Identify which cell holds the provided text, then report its [X, Y] central coordinate. 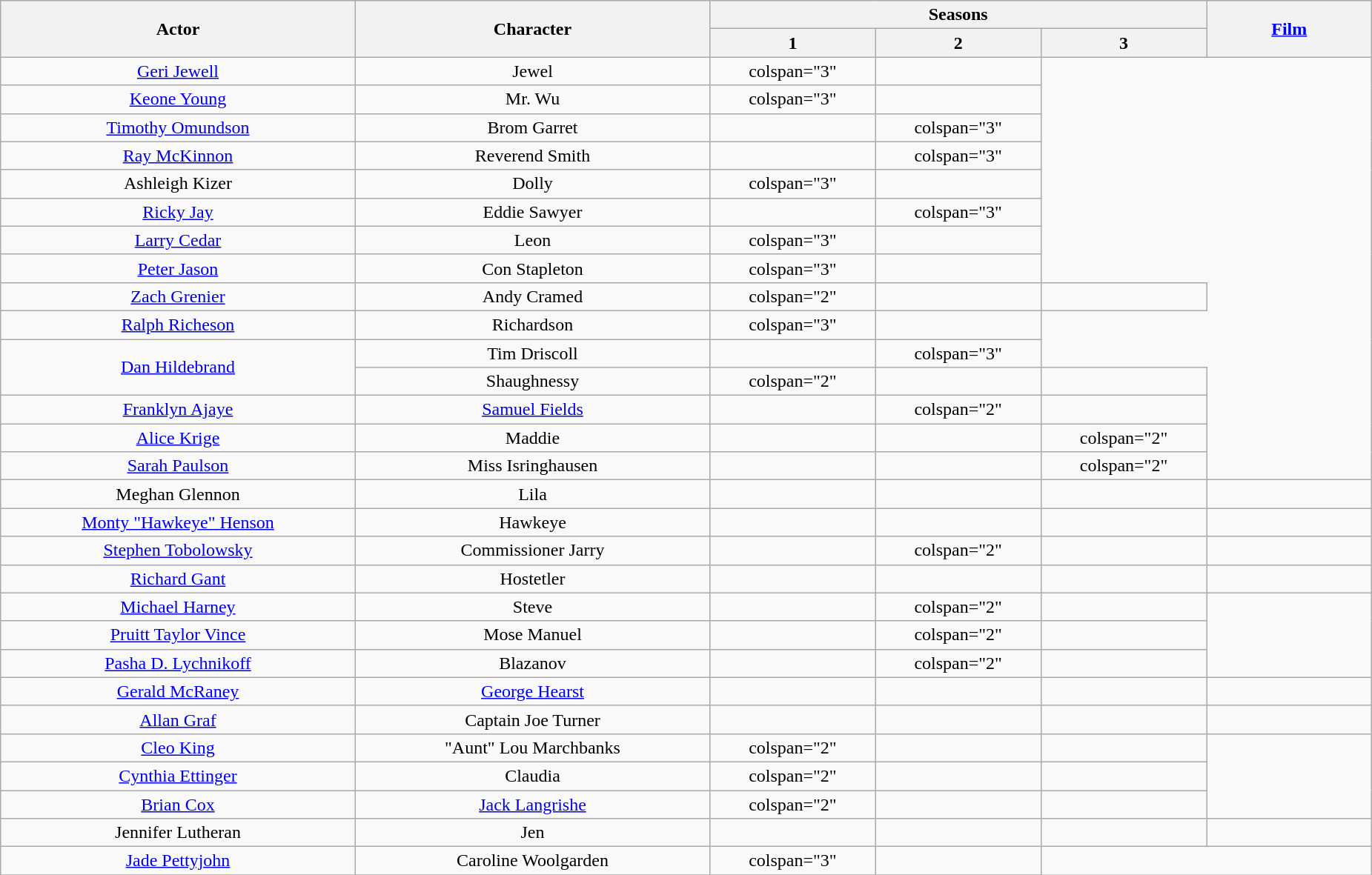
Ralph Richeson [178, 325]
Pruitt Taylor Vince [178, 635]
Meghan Glennon [178, 494]
Zach Grenier [178, 296]
Monty "Hawkeye" Henson [178, 522]
Richard Gant [178, 579]
Michael Harney [178, 607]
Blazanov [532, 663]
Dan Hildebrand [178, 367]
Eddie Sawyer [532, 212]
Cleo King [178, 748]
Sarah Paulson [178, 466]
Lila [532, 494]
Leon [532, 240]
2 [958, 43]
Claudia [532, 776]
Commissioner Jarry [532, 550]
Peter Jason [178, 268]
"Aunt" Lou Marchbanks [532, 748]
Jewel [532, 71]
Stephen Tobolowsky [178, 550]
Alice Krige [178, 438]
Brom Garret [532, 127]
Jennifer Lutheran [178, 833]
Reverend Smith [532, 156]
Andy Cramed [532, 296]
Caroline Woolgarden [532, 861]
Con Stapleton [532, 268]
Steve [532, 607]
Gerald McRaney [178, 691]
Maddie [532, 438]
Ricky Jay [178, 212]
Samuel Fields [532, 410]
Cynthia Ettinger [178, 776]
Pasha D. Lychnikoff [178, 663]
Jade Pettyjohn [178, 861]
Richardson [532, 325]
Jack Langrishe [532, 804]
Dolly [532, 184]
Brian Cox [178, 804]
1 [793, 43]
Allan Graf [178, 719]
Keone Young [178, 99]
Shaughnessy [532, 382]
3 [1124, 43]
Ashleigh Kizer [178, 184]
Larry Cedar [178, 240]
Film [1290, 29]
Hawkeye [532, 522]
Character [532, 29]
Mr. Wu [532, 99]
Hostetler [532, 579]
Timothy Omundson [178, 127]
Franklyn Ajaye [178, 410]
Captain Joe Turner [532, 719]
Ray McKinnon [178, 156]
Tim Driscoll [532, 353]
Mose Manuel [532, 635]
George Hearst [532, 691]
Jen [532, 833]
Geri Jewell [178, 71]
Miss Isringhausen [532, 466]
Actor [178, 29]
Seasons [958, 15]
